For the text-containing cell, return its midpoint in (x, y) coordinate format. 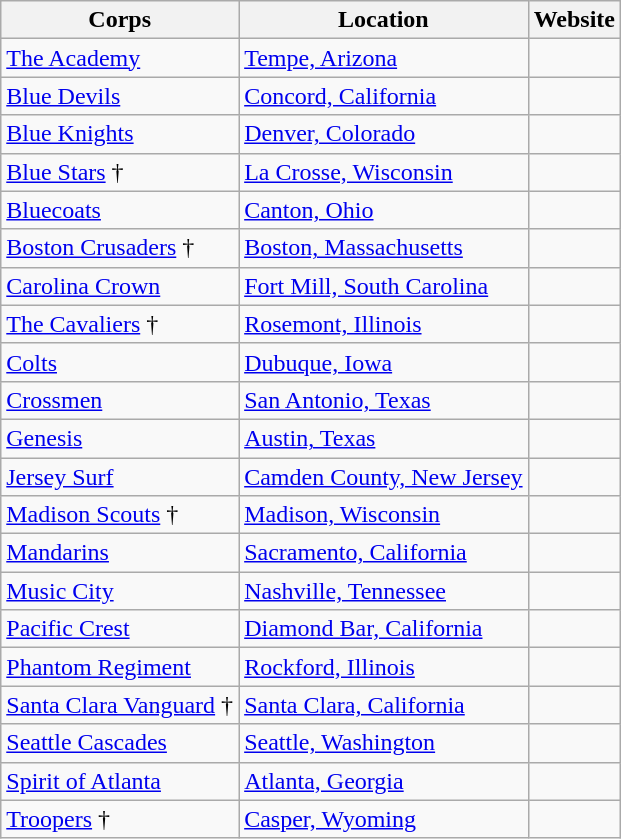
La Crosse, Wisconsin (384, 172)
Denver, Colorado (384, 134)
Colts (120, 362)
Boston Crusaders † (120, 248)
Sacramento, California (384, 553)
Diamond Bar, California (384, 629)
Location (384, 20)
The Cavaliers † (120, 324)
Boston, Massachusetts (384, 248)
Website (574, 20)
Music City (120, 591)
Fort Mill, South Carolina (384, 286)
Camden County, New Jersey (384, 477)
Seattle Cascades (120, 743)
Troopers † (120, 819)
Tempe, Arizona (384, 58)
Atlanta, Georgia (384, 781)
Carolina Crown (120, 286)
Dubuque, Iowa (384, 362)
Nashville, Tennessee (384, 591)
Blue Stars † (120, 172)
Madison, Wisconsin (384, 515)
Crossmen (120, 400)
Spirit of Atlanta (120, 781)
Casper, Wyoming (384, 819)
Blue Devils (120, 96)
Canton, Ohio (384, 210)
Santa Clara Vanguard † (120, 705)
Santa Clara, California (384, 705)
Rockford, Illinois (384, 667)
Corps (120, 20)
Pacific Crest (120, 629)
Phantom Regiment (120, 667)
Bluecoats (120, 210)
Seattle, Washington (384, 743)
Rosemont, Illinois (384, 324)
Jersey Surf (120, 477)
Mandarins (120, 553)
Madison Scouts † (120, 515)
Concord, California (384, 96)
The Academy (120, 58)
Genesis (120, 438)
Austin, Texas (384, 438)
Blue Knights (120, 134)
San Antonio, Texas (384, 400)
